Locate the cell with the specified text and output its (X, Y) center coordinate. 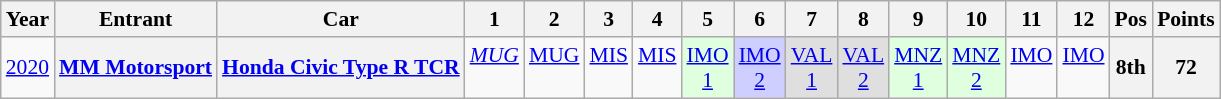
6 (760, 19)
12 (1083, 19)
MNZ2 (976, 68)
VAL2 (863, 68)
5 (707, 19)
2020 (28, 68)
7 (812, 19)
Honda Civic Type R TCR (341, 68)
MNZ1 (918, 68)
9 (918, 19)
IMO1 (707, 68)
Points (1186, 19)
2 (554, 19)
Entrant (136, 19)
Pos (1132, 19)
Car (341, 19)
8 (863, 19)
4 (658, 19)
MM Motorsport (136, 68)
10 (976, 19)
1 (494, 19)
VAL1 (812, 68)
IMO2 (760, 68)
3 (608, 19)
Year (28, 19)
8th (1132, 68)
11 (1031, 19)
72 (1186, 68)
